Find where the given text appears and provide that cell's center as (x, y) coordinate. 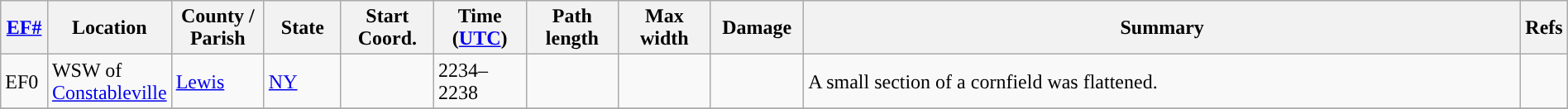
Max width (665, 28)
County / Parish (218, 28)
NY (303, 81)
Start Coord. (387, 28)
EF# (25, 28)
EF0 (25, 81)
WSW of Constableville (109, 81)
Summary (1163, 28)
A small section of a cornfield was flattened. (1163, 81)
State (303, 28)
Path length (572, 28)
Lewis (218, 81)
Refs (1545, 28)
2234–2238 (480, 81)
Location (109, 28)
Time (UTC) (480, 28)
Damage (758, 28)
